For the text-containing cell, return its midpoint in [X, Y] coordinate format. 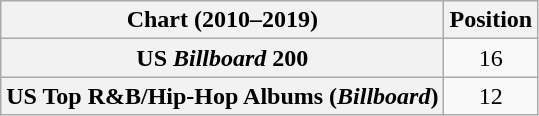
16 [491, 58]
Chart (2010–2019) [222, 20]
US Billboard 200 [222, 58]
12 [491, 96]
US Top R&B/Hip-Hop Albums (Billboard) [222, 96]
Position [491, 20]
